Return the (X, Y) coordinate for the center point of the cell that contains the specified text.  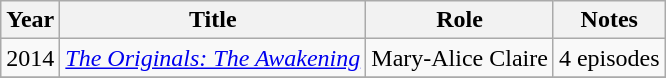
Title (213, 20)
4 episodes (609, 58)
Year (30, 20)
The Originals: The Awakening (213, 58)
Notes (609, 20)
Mary-Alice Claire (460, 58)
2014 (30, 58)
Role (460, 20)
